Determine the (X, Y) coordinate at the center of the cell enclosing the given text.  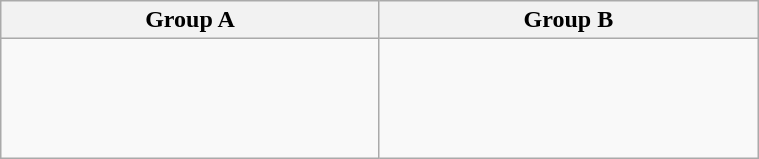
Group B (568, 20)
Group A (190, 20)
